Find where the given text appears and provide that cell's center as (X, Y) coordinate. 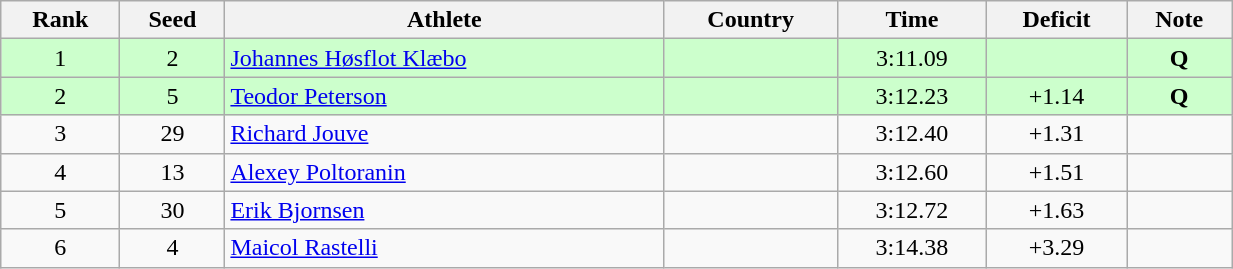
13 (172, 172)
+1.31 (1056, 134)
Maicol Rastelli (444, 248)
3:11.09 (912, 58)
Time (912, 20)
+1.63 (1056, 210)
Athlete (444, 20)
+1.51 (1056, 172)
Seed (172, 20)
+3.29 (1056, 248)
29 (172, 134)
30 (172, 210)
Rank (60, 20)
3 (60, 134)
Note (1180, 20)
Country (751, 20)
Alexey Poltoranin (444, 172)
Richard Jouve (444, 134)
1 (60, 58)
6 (60, 248)
Teodor Peterson (444, 96)
+1.14 (1056, 96)
3:14.38 (912, 248)
3:12.60 (912, 172)
Erik Bjornsen (444, 210)
Deficit (1056, 20)
3:12.40 (912, 134)
Johannes Høsflot Klæbo (444, 58)
3:12.72 (912, 210)
3:12.23 (912, 96)
